For the text-containing cell, return its midpoint in (X, Y) coordinate format. 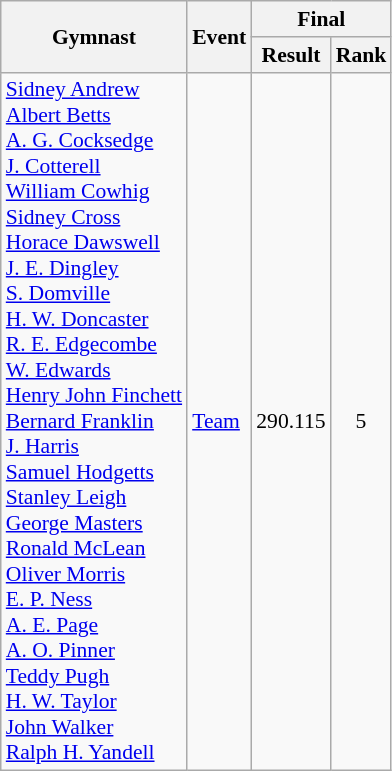
5 (362, 422)
290.115 (291, 422)
Team (219, 422)
Result (291, 55)
Gymnast (94, 36)
Event (219, 36)
Rank (362, 55)
Final (321, 19)
